From the cell containing the given text, extract its center point as [x, y] coordinate. 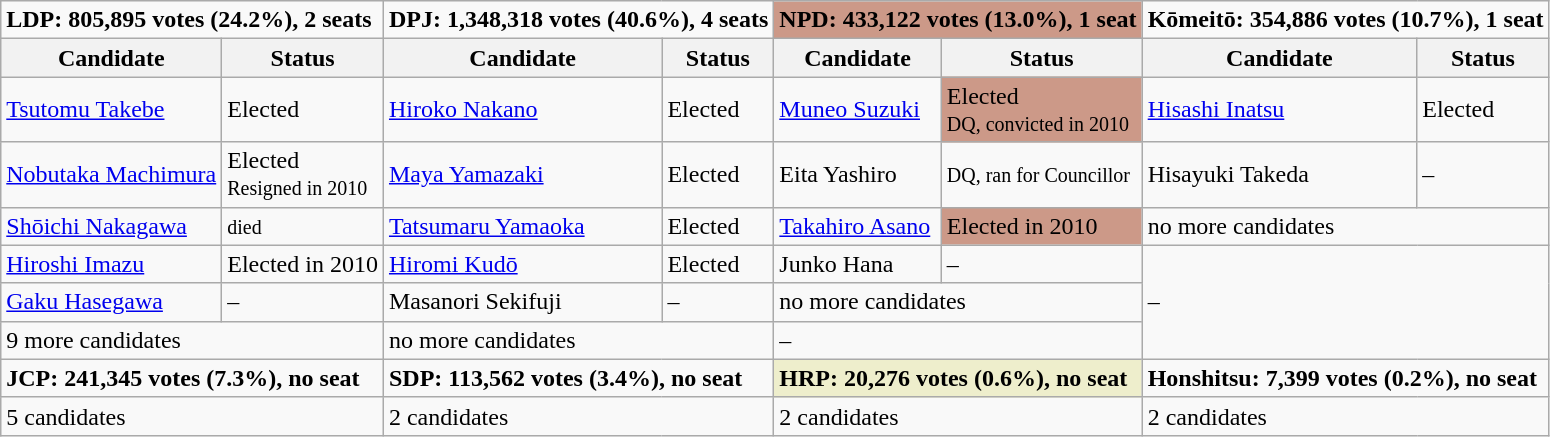
Nobutaka Machimura [112, 174]
Hiroshi Imazu [112, 264]
Kōmeitō: 354,886 votes (10.7%), 1 seat [1346, 20]
5 candidates [192, 416]
HRP: 20,276 votes (0.6%), no seat [958, 378]
9 more candidates [192, 340]
died [303, 226]
Eita Yashiro [858, 174]
Tatsumaru Yamaoka [522, 226]
Shōichi Nakagawa [112, 226]
JCP: 241,345 votes (7.3%), no seat [192, 378]
Hisayuki Takeda [1280, 174]
DPJ: 1,348,318 votes (40.6%), 4 seats [578, 20]
Hiromi Kudō [522, 264]
Gaku Hasegawa [112, 302]
Muneo Suzuki [858, 110]
SDP: 113,562 votes (3.4%), no seat [578, 378]
Tsutomu Takebe [112, 110]
Masanori Sekifuji [522, 302]
DQ, ran for Councillor [1042, 174]
Honshitsu: 7,399 votes (0.2%), no seat [1346, 378]
ElectedResigned in 2010 [303, 174]
Maya Yamazaki [522, 174]
Hisashi Inatsu [1280, 110]
Takahiro Asano [858, 226]
NPD: 433,122 votes (13.0%), 1 seat [958, 20]
Hiroko Nakano [522, 110]
ElectedDQ, convicted in 2010 [1042, 110]
Junko Hana [858, 264]
LDP: 805,895 votes (24.2%), 2 seats [192, 20]
